From the cell containing the given text, extract its center point as (X, Y) coordinate. 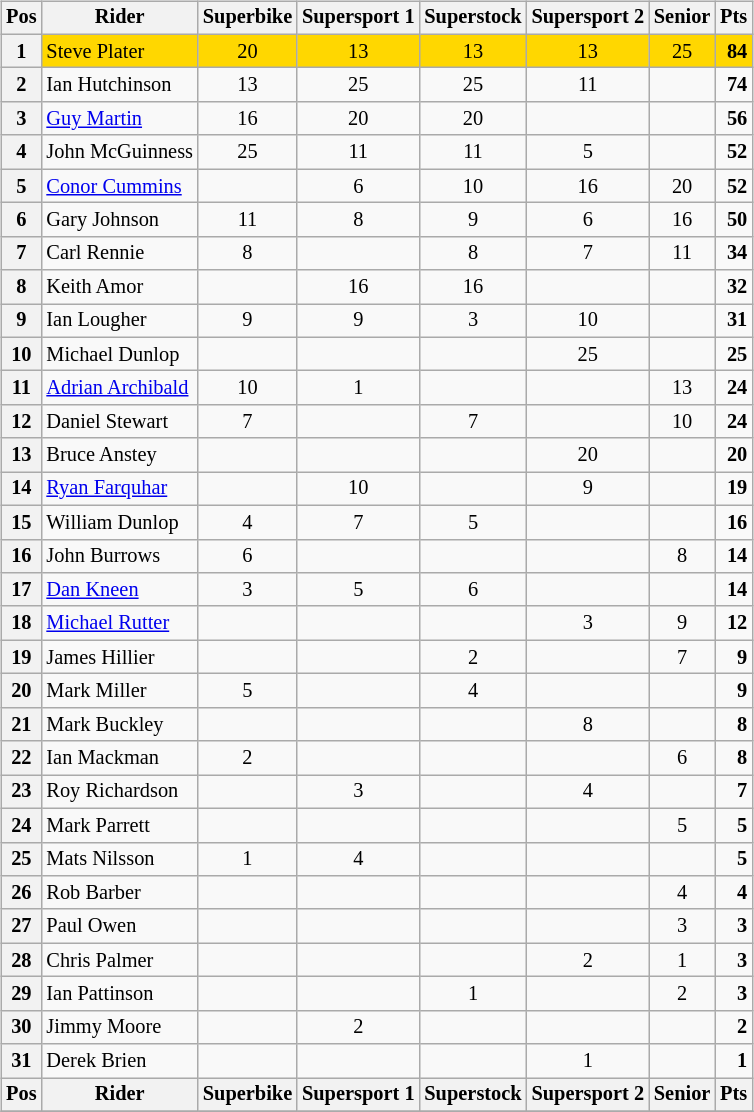
Guy Martin (119, 119)
Ian Hutchinson (119, 85)
Mark Parrett (119, 825)
Ryan Farquhar (119, 489)
30 (21, 1027)
Michael Dunlop (119, 354)
John McGuinness (119, 152)
26 (21, 893)
Paul Owen (119, 926)
Steve Plater (119, 51)
Ian Lougher (119, 321)
Bruce Anstey (119, 455)
21 (21, 724)
Gary Johnson (119, 220)
50 (734, 220)
Daniel Stewart (119, 422)
22 (21, 758)
32 (734, 287)
Dan Kneen (119, 590)
Mats Nilsson (119, 859)
Adrian Archibald (119, 388)
17 (21, 590)
Jimmy Moore (119, 1027)
29 (21, 994)
Mark Miller (119, 691)
John Burrows (119, 556)
84 (734, 51)
Carl Rennie (119, 253)
34 (734, 253)
James Hillier (119, 657)
Michael Rutter (119, 623)
Ian Pattinson (119, 994)
Roy Richardson (119, 792)
Chris Palmer (119, 960)
Rob Barber (119, 893)
Mark Buckley (119, 724)
74 (734, 85)
Keith Amor (119, 287)
28 (21, 960)
William Dunlop (119, 522)
23 (21, 792)
18 (21, 623)
Conor Cummins (119, 186)
15 (21, 522)
Derek Brien (119, 1061)
56 (734, 119)
27 (21, 926)
Ian Mackman (119, 758)
